Locate the cell with the specified text and output its [X, Y] center coordinate. 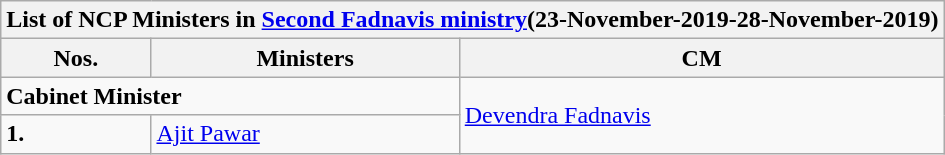
Ministers [305, 58]
1. [76, 134]
Cabinet Minister [230, 96]
Ajit Pawar [305, 134]
List of NCP Ministers in Second Fadnavis ministry(23-November-2019-28-November-2019) [472, 20]
Nos. [76, 58]
CM [702, 58]
Devendra Fadnavis [702, 115]
